Pinpoint the cell where the given text exists, returning its (X, Y) midpoint coordinate. 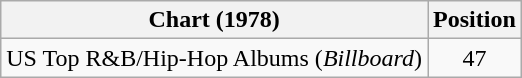
47 (475, 58)
Chart (1978) (214, 20)
US Top R&B/Hip-Hop Albums (Billboard) (214, 58)
Position (475, 20)
